Extract the [x, y] coordinate from the center of the cell holding the provided text.  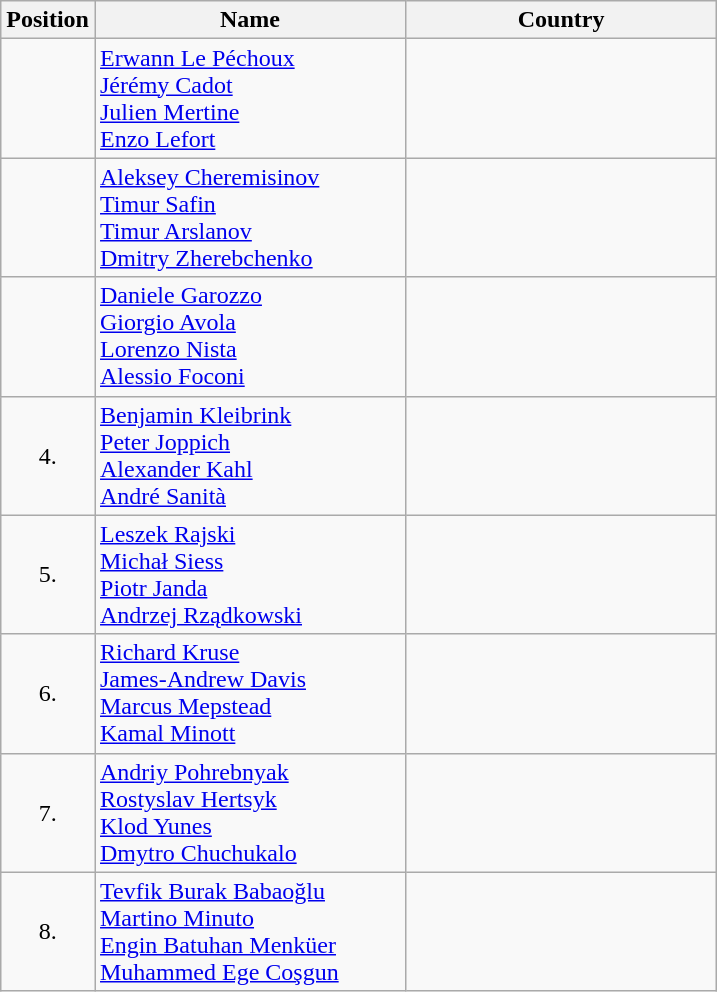
Daniele GarozzoGiorgio AvolaLorenzo NistaAlessio Foconi [250, 336]
Aleksey CheremisinovTimur SafinTimur ArslanovDmitry Zherebchenko [250, 218]
8. [48, 932]
Tevfik Burak BabaoğluMartino MinutoEngin Batuhan MenküerMuhammed Ege Coşgun [250, 932]
Erwann Le PéchouxJérémy CadotJulien MertineEnzo Lefort [250, 98]
Richard KruseJames-Andrew DavisMarcus MepsteadKamal Minott [250, 694]
7. [48, 812]
Country [562, 20]
Leszek RajskiMichał SiessPiotr JandaAndrzej Rządkowski [250, 574]
Andriy PohrebnyakRostyslav HertsykKlod YunesDmytro Chuchukalo [250, 812]
Name [250, 20]
6. [48, 694]
Position [48, 20]
Benjamin KleibrinkPeter JoppichAlexander KahlAndré Sanità [250, 456]
5. [48, 574]
4. [48, 456]
